Pinpoint the cell where the given text exists, returning its [X, Y] midpoint coordinate. 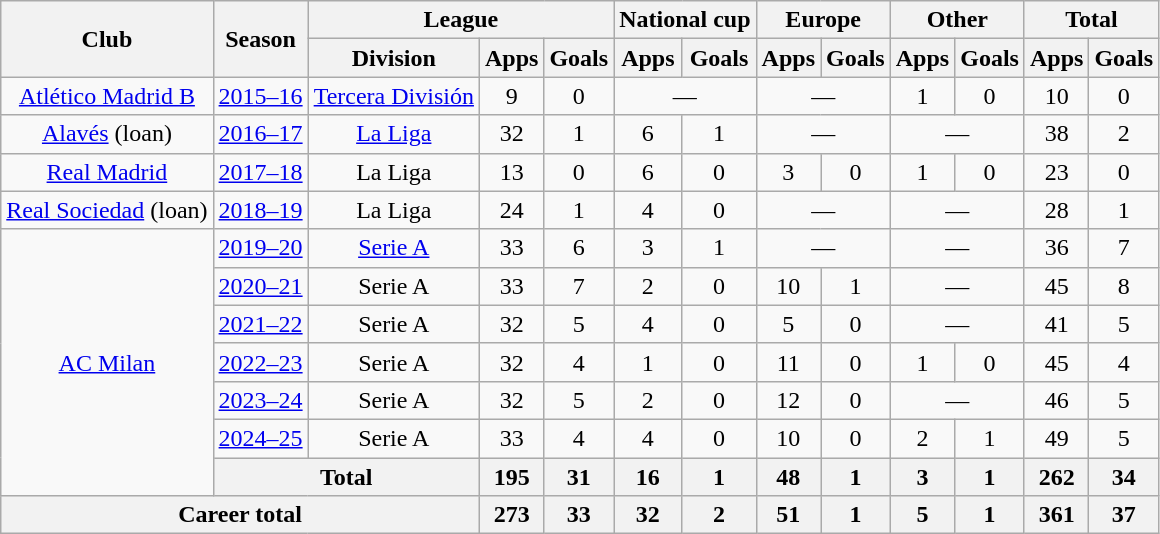
34 [1124, 477]
8 [1124, 286]
9 [511, 96]
37 [1124, 515]
Career total [240, 515]
48 [788, 477]
Other [957, 20]
2021–22 [260, 324]
Real Madrid [107, 172]
16 [648, 477]
Season [260, 39]
49 [1056, 438]
46 [1056, 400]
24 [511, 210]
11 [788, 362]
195 [511, 477]
2023–24 [260, 400]
273 [511, 515]
2016–17 [260, 134]
Real Sociedad (loan) [107, 210]
2019–20 [260, 248]
23 [1056, 172]
13 [511, 172]
Alavés (loan) [107, 134]
38 [1056, 134]
2022–23 [260, 362]
12 [788, 400]
41 [1056, 324]
2018–19 [260, 210]
2017–18 [260, 172]
262 [1056, 477]
28 [1056, 210]
Atlético Madrid B [107, 96]
Division [394, 58]
2015–16 [260, 96]
361 [1056, 515]
League [461, 20]
36 [1056, 248]
Europe [823, 20]
National cup [685, 20]
51 [788, 515]
Club [107, 39]
2024–25 [260, 438]
31 [579, 477]
Tercera División [394, 96]
2020–21 [260, 286]
AC Milan [107, 362]
